Detect which cell encompasses the target text, then output its (x, y) center coordinate. 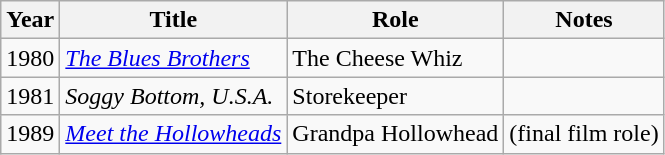
The Blues Brothers (174, 58)
Grandpa Hollowhead (396, 134)
1981 (30, 96)
The Cheese Whiz (396, 58)
Soggy Bottom, U.S.A. (174, 96)
Meet the Hollowheads (174, 134)
1989 (30, 134)
Storekeeper (396, 96)
Title (174, 20)
(final film role) (584, 134)
Role (396, 20)
Year (30, 20)
Notes (584, 20)
1980 (30, 58)
